Return (x, y) of the center of cell containing provided text 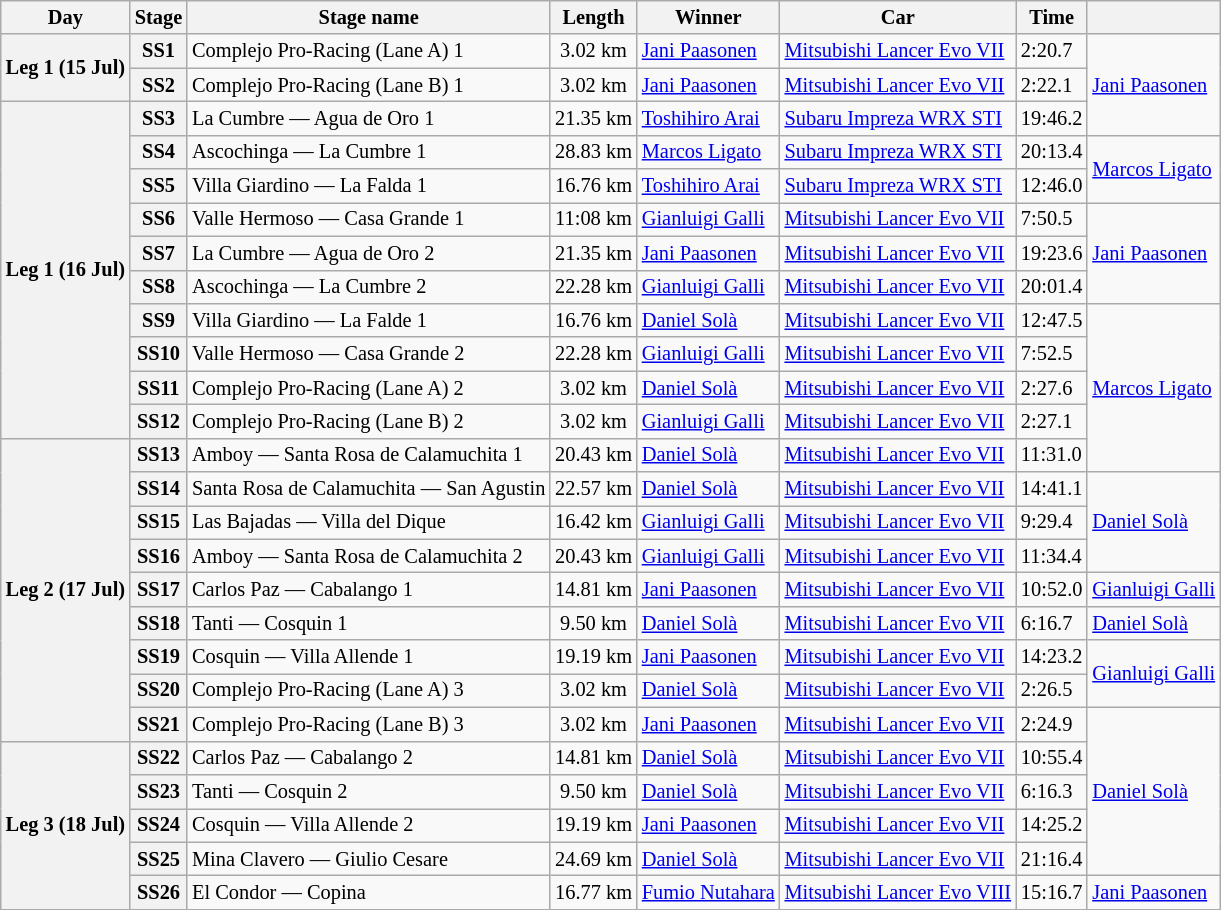
SS23 (158, 791)
7:50.5 (1052, 219)
SS12 (158, 421)
20:13.4 (1052, 152)
14:25.2 (1052, 825)
Mitsubishi Lancer Evo VIII (898, 892)
Complejo Pro-Racing (Lane A) 3 (368, 690)
2:24.9 (1052, 724)
Valle Hermoso — Casa Grande 1 (368, 219)
7:52.5 (1052, 354)
Carlos Paz — Cabalango 2 (368, 758)
SS20 (158, 690)
2:20.7 (1052, 51)
19:46.2 (1052, 118)
Car (898, 17)
Carlos Paz — Cabalango 1 (368, 589)
SS17 (158, 589)
Complejo Pro-Racing (Lane B) 1 (368, 85)
SS19 (158, 657)
11:08 km (594, 219)
La Cumbre — Agua de Oro 1 (368, 118)
Tanti — Cosquin 2 (368, 791)
2:27.6 (1052, 388)
12:46.0 (1052, 186)
Leg 1 (16 Jul) (66, 270)
Mina Clavero — Giulio Cesare (368, 859)
22.57 km (594, 489)
Day (66, 17)
SS18 (158, 623)
Stage (158, 17)
10:55.4 (1052, 758)
14:23.2 (1052, 657)
Las Bajadas — Villa del Dique (368, 522)
19:23.6 (1052, 253)
11:34.4 (1052, 556)
SS7 (158, 253)
El Condor — Copina (368, 892)
10:52.0 (1052, 589)
20:01.4 (1052, 287)
Amboy — Santa Rosa de Calamuchita 2 (368, 556)
SS22 (158, 758)
Ascochinga — La Cumbre 2 (368, 287)
SS13 (158, 455)
Winner (708, 17)
Cosquin — Villa Allende 1 (368, 657)
Cosquin — Villa Allende 2 (368, 825)
Villa Giardino — La Falda 1 (368, 186)
Stage name (368, 17)
9:29.4 (1052, 522)
SS25 (158, 859)
Amboy — Santa Rosa de Calamuchita 1 (368, 455)
SS15 (158, 522)
6:16.7 (1052, 623)
Time (1052, 17)
6:16.3 (1052, 791)
SS8 (158, 287)
SS26 (158, 892)
SS14 (158, 489)
SS2 (158, 85)
14:41.1 (1052, 489)
SS3 (158, 118)
2:22.1 (1052, 85)
SS11 (158, 388)
Valle Hermoso — Casa Grande 2 (368, 354)
Leg 1 (15 Jul) (66, 68)
SS24 (158, 825)
21:16.4 (1052, 859)
Ascochinga — La Cumbre 1 (368, 152)
12:47.5 (1052, 320)
Tanti — Cosquin 1 (368, 623)
SS6 (158, 219)
SS21 (158, 724)
SS1 (158, 51)
Length (594, 17)
28.83 km (594, 152)
Leg 2 (17 Jul) (66, 590)
SS10 (158, 354)
11:31.0 (1052, 455)
SS9 (158, 320)
Villa Giardino — La Falde 1 (368, 320)
24.69 km (594, 859)
Fumio Nutahara (708, 892)
15:16.7 (1052, 892)
La Cumbre — Agua de Oro 2 (368, 253)
Santa Rosa de Calamuchita — San Agustin (368, 489)
2:27.1 (1052, 421)
SS16 (158, 556)
SS4 (158, 152)
Complejo Pro-Racing (Lane A) 2 (368, 388)
Complejo Pro-Racing (Lane A) 1 (368, 51)
Complejo Pro-Racing (Lane B) 2 (368, 421)
Leg 3 (18 Jul) (66, 825)
16.42 km (594, 522)
16.77 km (594, 892)
SS5 (158, 186)
Complejo Pro-Racing (Lane B) 3 (368, 724)
2:26.5 (1052, 690)
